For the text-containing cell, return its midpoint in [x, y] coordinate format. 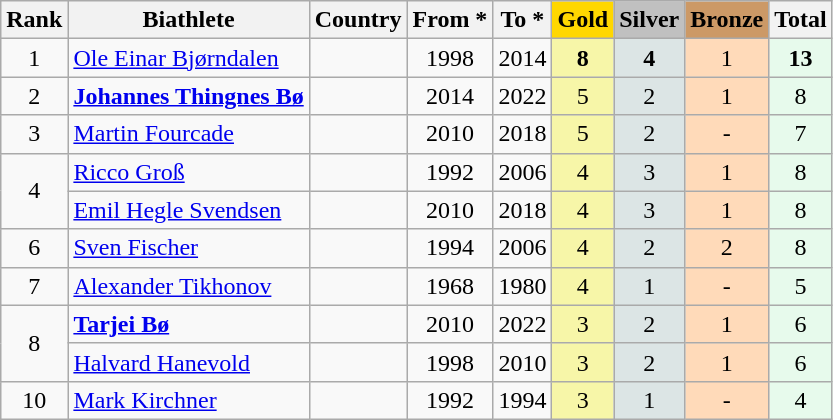
10 [34, 400]
1980 [522, 286]
From * [450, 20]
Rank [34, 20]
To * [522, 20]
Ricco Groß [188, 172]
Martin Fourcade [188, 134]
1968 [450, 286]
Alexander Tikhonov [188, 286]
Bronze [727, 20]
Emil Hegle Svendsen [188, 210]
Gold [583, 20]
Sven Fischer [188, 248]
Biathlete [188, 20]
Total [801, 20]
Silver [650, 20]
Tarjei Bø [188, 324]
Country [358, 20]
Johannes Thingnes Bø [188, 96]
Ole Einar Bjørndalen [188, 58]
Mark Kirchner [188, 400]
13 [801, 58]
Halvard Hanevold [188, 362]
